Return the (x, y) coordinate for the center point of the cell that contains the specified text.  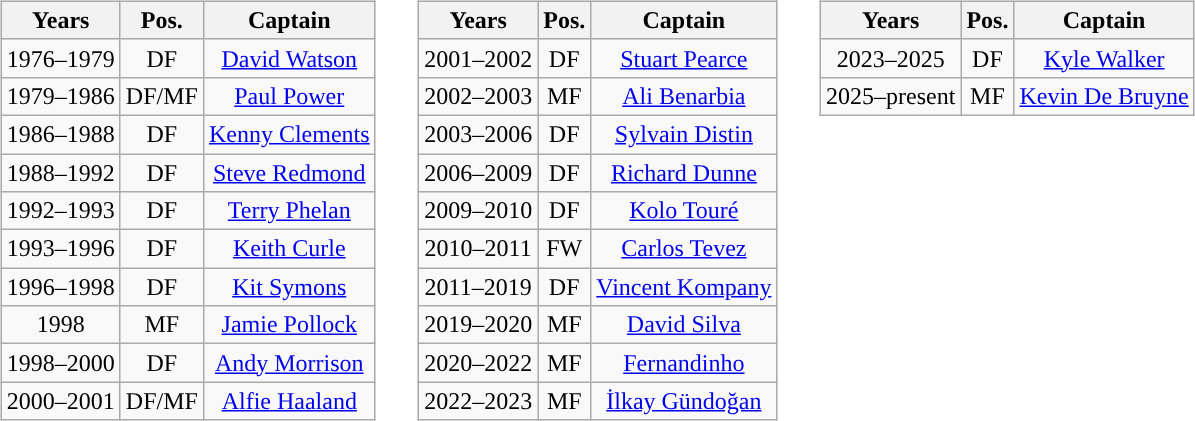
Alfie Haaland (289, 401)
2003–2006 (478, 134)
2002–2003 (478, 96)
Andy Morrison (289, 363)
Kit Symons (289, 287)
Kevin De Bruyne (1104, 96)
1996–1998 (60, 287)
Kenny Clements (289, 134)
1979–1986 (60, 96)
Jamie Pollock (289, 325)
1976–1979 (60, 58)
2020–2022 (478, 363)
Stuart Pearce (684, 58)
David Watson (289, 58)
2011–2019 (478, 287)
1986–1988 (60, 134)
İlkay Gündoğan (684, 401)
Fernandinho (684, 363)
Sylvain Distin (684, 134)
Keith Curle (289, 249)
FW (564, 249)
David Silva (684, 325)
1992–1993 (60, 211)
2010–2011 (478, 249)
2023–2025 (891, 58)
2019–2020 (478, 325)
1998 (60, 325)
Terry Phelan (289, 211)
Richard Dunne (684, 173)
1998–2000 (60, 363)
Vincent Kompany (684, 287)
Carlos Tevez (684, 249)
Steve Redmond (289, 173)
1993–1996 (60, 249)
1988–1992 (60, 173)
Paul Power (289, 96)
2009–2010 (478, 211)
2001–2002 (478, 58)
2006–2009 (478, 173)
2000–2001 (60, 401)
2022–2023 (478, 401)
Ali Benarbia (684, 96)
Kyle Walker (1104, 58)
Kolo Touré (684, 211)
2025–present (891, 96)
